From the cell containing the given text, extract its center point as (x, y) coordinate. 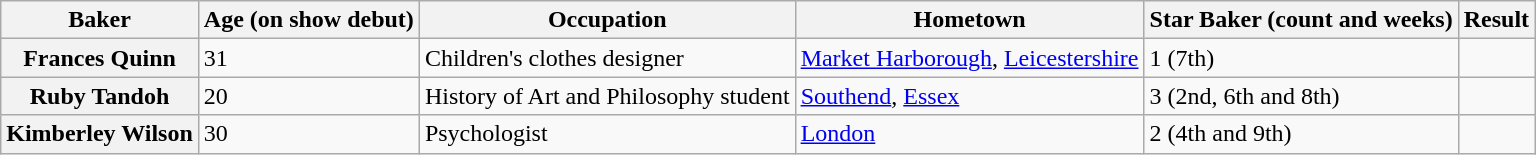
Occupation (607, 20)
Result (1496, 20)
3 (2nd, 6th and 8th) (1301, 96)
1 (7th) (1301, 58)
History of Art and Philosophy student (607, 96)
Hometown (970, 20)
Children's clothes designer (607, 58)
20 (308, 96)
2 (4th and 9th) (1301, 134)
Star Baker (count and weeks) (1301, 20)
Frances Quinn (100, 58)
30 (308, 134)
Age (on show debut) (308, 20)
London (970, 134)
Southend, Essex (970, 96)
Kimberley Wilson (100, 134)
Psychologist (607, 134)
Market Harborough, Leicestershire (970, 58)
Ruby Tandoh (100, 96)
Baker (100, 20)
31 (308, 58)
